Scan for the cell matching the given text and deliver its (x, y) coordinate at center. 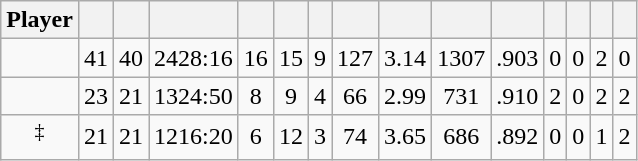
.892 (518, 138)
1307 (462, 58)
15 (290, 58)
1 (602, 138)
6 (256, 138)
2.99 (406, 96)
2428:16 (194, 58)
74 (356, 138)
.903 (518, 58)
1216:20 (194, 138)
.910 (518, 96)
1324:50 (194, 96)
41 (96, 58)
4 (320, 96)
Player (40, 20)
8 (256, 96)
23 (96, 96)
66 (356, 96)
‡ (40, 138)
16 (256, 58)
40 (132, 58)
127 (356, 58)
3.14 (406, 58)
686 (462, 138)
3 (320, 138)
12 (290, 138)
731 (462, 96)
3.65 (406, 138)
